Output the (x, y) coordinate of the center of the cell containing the given text.  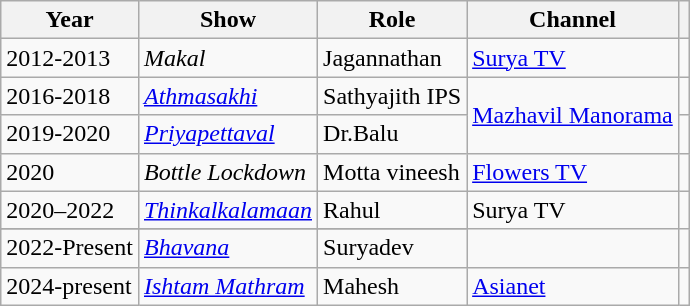
2019-2020 (70, 134)
Channel (573, 20)
Asianet (573, 286)
Priyapettaval (228, 134)
Makal (228, 58)
Ishtam Mathram (228, 286)
Flowers TV (573, 172)
Suryadev (392, 248)
Show (228, 20)
Mahesh (392, 286)
Dr.Balu (392, 134)
2016-2018 (70, 96)
Athmasakhi (228, 96)
2020 (70, 172)
Role (392, 20)
2022-Present (70, 248)
Bhavana (228, 248)
Year (70, 20)
2012-2013 (70, 58)
Sathyajith IPS (392, 96)
2024-present (70, 286)
Bottle Lockdown (228, 172)
Jagannathan (392, 58)
Motta vineesh (392, 172)
Thinkalkalamaan (228, 210)
Rahul (392, 210)
2020–2022 (70, 210)
Mazhavil Manorama (573, 115)
